Identify which cell holds the provided text, then report its [X, Y] central coordinate. 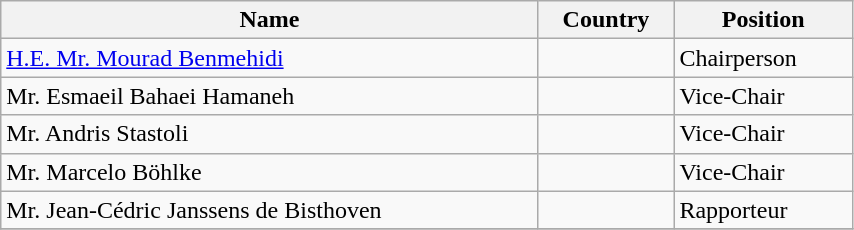
Position [764, 20]
Mr. Esmaeil Bahaei Hamaneh [270, 96]
Rapporteur [764, 210]
Name [270, 20]
H.E. Mr. Mourad Benmehidi [270, 58]
Chairperson [764, 58]
Country [606, 20]
Mr. Andris Stastoli [270, 134]
Mr. Jean-Cédric Janssens de Bisthoven [270, 210]
Mr. Marcelo Böhlke [270, 172]
